Return the (X, Y) coordinate for the center point of the cell that contains the specified text.  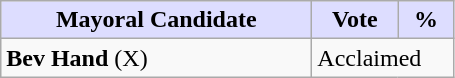
Vote (355, 20)
% (426, 20)
Acclaimed (383, 58)
Mayoral Candidate (156, 20)
Bev Hand (X) (156, 58)
